Pinpoint the cell where the given text exists, returning its [X, Y] midpoint coordinate. 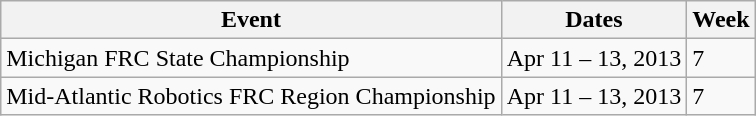
Week [721, 20]
Mid-Atlantic Robotics FRC Region Championship [251, 96]
Michigan FRC State Championship [251, 58]
Dates [594, 20]
Event [251, 20]
